Find where the given text appears and provide that cell's center as [X, Y] coordinate. 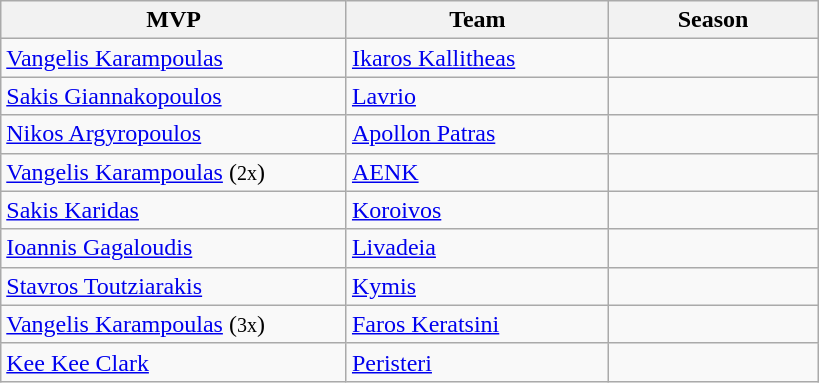
Season [713, 20]
Lavrio [477, 96]
AENK [477, 172]
Peristeri [477, 362]
Kymis [477, 286]
Faros Keratsini [477, 324]
Livadeia [477, 248]
Kee Kee Clark [174, 362]
Nikos Argyropoulos [174, 134]
Vangelis Karampoulas (2x) [174, 172]
Koroivos [477, 210]
MVP [174, 20]
Vangelis Karampoulas (3x) [174, 324]
Apollon Patras [477, 134]
Stavros Toutziarakis [174, 286]
Sakis Giannakopoulos [174, 96]
Sakis Karidas [174, 210]
Vangelis Karampoulas [174, 58]
Team [477, 20]
Ikaros Kallitheas [477, 58]
Ioannis Gagaloudis [174, 248]
